Determine the (x, y) coordinate at the center of the cell enclosing the given text.  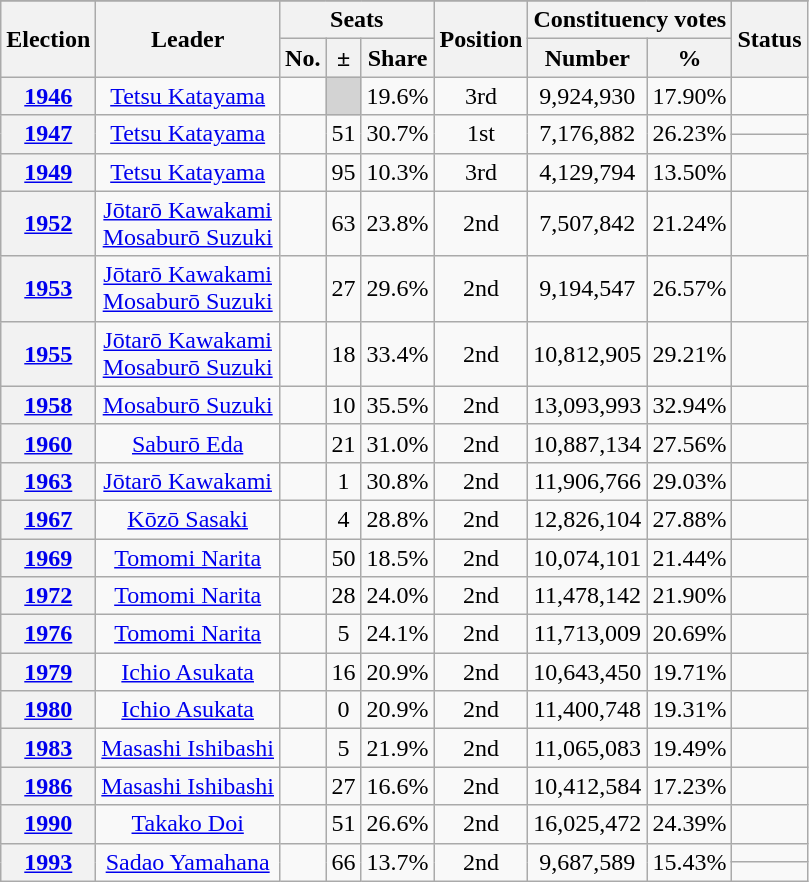
1976 (48, 634)
1983 (48, 748)
1947 (48, 134)
10 (344, 405)
29.21% (690, 354)
21.44% (690, 557)
1979 (48, 672)
29.6% (398, 288)
26.6% (398, 824)
12,826,104 (588, 519)
13.7% (398, 862)
28 (344, 596)
24.1% (398, 634)
1958 (48, 405)
1990 (48, 824)
31.0% (398, 443)
Takako Doi (188, 824)
4,129,794 (588, 172)
7,507,842 (588, 224)
30.8% (398, 481)
13.50% (690, 172)
18 (344, 354)
1955 (48, 354)
10,887,134 (588, 443)
19.71% (690, 672)
Jōtarō Kawakami (188, 481)
10,412,584 (588, 786)
10,074,101 (588, 557)
No. (303, 58)
26.23% (690, 134)
33.4% (398, 354)
Leader (188, 39)
1972 (48, 596)
Kōzō Sasaki (188, 519)
30.7% (398, 134)
26.57% (690, 288)
15.43% (690, 862)
11,906,766 (588, 481)
21.24% (690, 224)
18.5% (398, 557)
13,093,993 (588, 405)
16 (344, 672)
11,713,009 (588, 634)
9,687,589 (588, 862)
1953 (48, 288)
21 (344, 443)
50 (344, 557)
29.03% (690, 481)
1969 (48, 557)
10.3% (398, 172)
0 (344, 710)
11,065,083 (588, 748)
1st (481, 134)
Sadao Yamahana (188, 862)
1980 (48, 710)
32.94% (690, 405)
63 (344, 224)
16.6% (398, 786)
17.90% (690, 96)
± (344, 58)
24.39% (690, 824)
27.56% (690, 443)
1963 (48, 481)
28.8% (398, 519)
19.6% (398, 96)
9,924,930 (588, 96)
1 (344, 481)
24.0% (398, 596)
1986 (48, 786)
Saburō Eda (188, 443)
Status (770, 39)
11,478,142 (588, 596)
11,400,748 (588, 710)
1946 (48, 96)
Number (588, 58)
23.8% (398, 224)
21.90% (690, 596)
Election (48, 39)
95 (344, 172)
27.88% (690, 519)
% (690, 58)
10,812,905 (588, 354)
Position (481, 39)
19.31% (690, 710)
4 (344, 519)
Seats (358, 20)
17.23% (690, 786)
7,176,882 (588, 134)
Mosaburō Suzuki (188, 405)
1967 (48, 519)
Share (398, 58)
Constituency votes (630, 20)
21.9% (398, 748)
1949 (48, 172)
1993 (48, 862)
1960 (48, 443)
20.69% (690, 634)
66 (344, 862)
16,025,472 (588, 824)
19.49% (690, 748)
10,643,450 (588, 672)
35.5% (398, 405)
9,194,547 (588, 288)
1952 (48, 224)
